Locate the cell with the specified text and output its [X, Y] center coordinate. 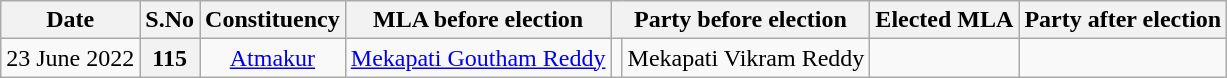
115 [170, 58]
Date [70, 20]
MLA before election [478, 20]
Elected MLA [944, 20]
Party after election [1123, 20]
Mekapati Goutham Reddy [478, 58]
23 June 2022 [70, 58]
Mekapati Vikram Reddy [746, 58]
Constituency [273, 20]
S.No [170, 20]
Party before election [740, 20]
Atmakur [273, 58]
